Provide the [x, y] coordinate of the cell's center where the given text is located.  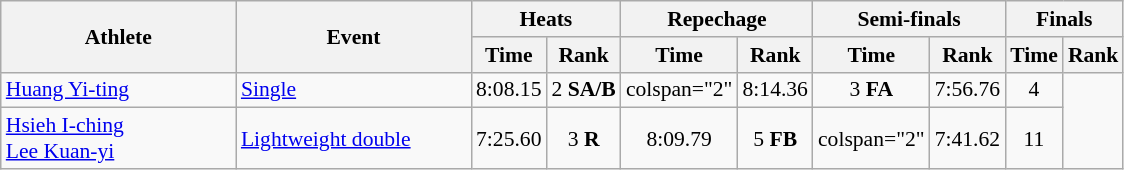
3 FA [872, 90]
4 [1034, 90]
8:08.15 [508, 90]
Heats [546, 19]
8:09.79 [680, 138]
8:14.36 [774, 90]
Semi-finals [909, 19]
Event [354, 36]
Single [354, 90]
7:41.62 [968, 138]
Huang Yi-ting [118, 90]
3 R [583, 138]
Finals [1064, 19]
Lightweight double [354, 138]
Athlete [118, 36]
7:25.60 [508, 138]
2 SA/B [583, 90]
11 [1034, 138]
Hsieh I-chingLee Kuan-yi [118, 138]
7:56.76 [968, 90]
Repechage [717, 19]
5 FB [774, 138]
